From the cell containing the given text, extract its center point as (X, Y) coordinate. 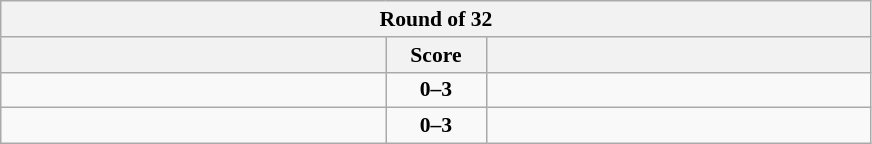
Score (436, 55)
Round of 32 (436, 19)
